Find where the given text appears and provide that cell's center as [X, Y] coordinate. 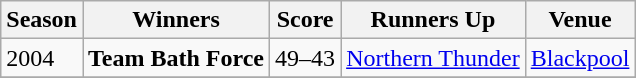
Northern Thunder [434, 58]
49–43 [306, 58]
Runners Up [434, 20]
Winners [176, 20]
2004 [42, 58]
Blackpool [580, 58]
Venue [580, 20]
Score [306, 20]
Season [42, 20]
Team Bath Force [176, 58]
